Pinpoint the cell where the given text exists, returning its [X, Y] midpoint coordinate. 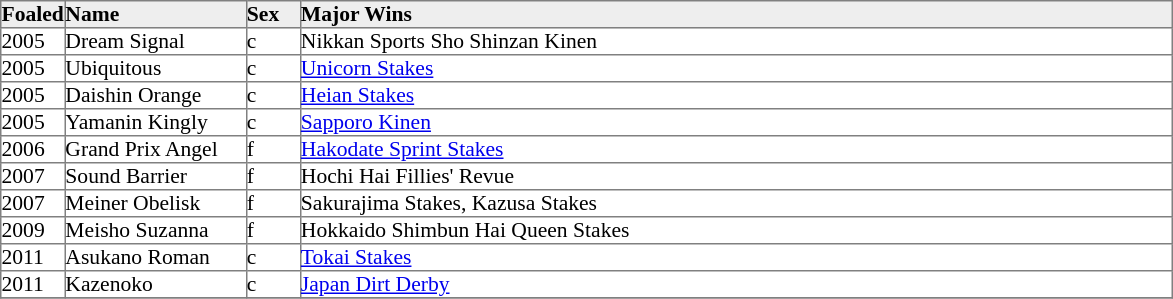
Yamanin Kingly [156, 122]
Kazenoko [156, 284]
Major Wins [736, 14]
Japan Dirt Derby [736, 284]
Meisho Suzanna [156, 230]
2006 [33, 150]
Hakodate Sprint Stakes [736, 150]
Foaled [33, 14]
Heian Stakes [736, 96]
Meiner Obelisk [156, 204]
Daishin Orange [156, 96]
Asukano Roman [156, 258]
Name [156, 14]
Tokai Stakes [736, 258]
2009 [33, 230]
Hochi Hai Fillies' Revue [736, 176]
Sound Barrier [156, 176]
Sapporo Kinen [736, 122]
Hokkaido Shimbun Hai Queen Stakes [736, 230]
Unicorn Stakes [736, 68]
Ubiquitous [156, 68]
Nikkan Sports Sho Shinzan Kinen [736, 42]
Dream Signal [156, 42]
Sakurajima Stakes, Kazusa Stakes [736, 204]
Sex [273, 14]
Grand Prix Angel [156, 150]
